Find where the given text appears and provide that cell's center as [X, Y] coordinate. 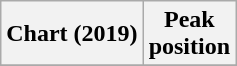
Peakposition [189, 34]
Chart (2019) [72, 34]
